Pinpoint the cell where the given text exists, returning its [x, y] midpoint coordinate. 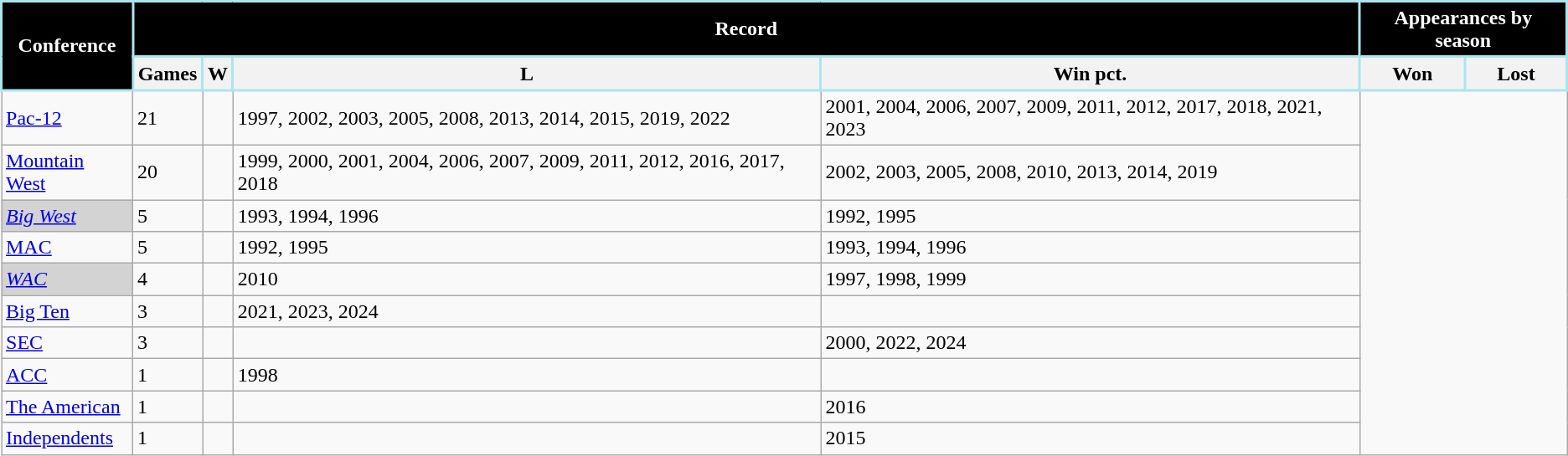
Pac-12 [67, 118]
2001, 2004, 2006, 2007, 2009, 2011, 2012, 2017, 2018, 2021, 2023 [1091, 118]
1999, 2000, 2001, 2004, 2006, 2007, 2009, 2011, 2012, 2016, 2017, 2018 [527, 172]
Big West [67, 215]
2010 [527, 279]
2002, 2003, 2005, 2008, 2010, 2013, 2014, 2019 [1091, 172]
1998 [527, 375]
4 [168, 279]
WAC [67, 279]
L [527, 74]
Lost [1516, 74]
2016 [1091, 407]
21 [168, 118]
Games [168, 74]
The American [67, 407]
Big Ten [67, 311]
1997, 1998, 1999 [1091, 279]
ACC [67, 375]
2000, 2022, 2024 [1091, 343]
2015 [1091, 438]
20 [168, 172]
Win pct. [1091, 74]
1997, 2002, 2003, 2005, 2008, 2013, 2014, 2015, 2019, 2022 [527, 118]
Won [1412, 74]
SEC [67, 343]
Record [745, 30]
2021, 2023, 2024 [527, 311]
MAC [67, 248]
Appearances by season [1462, 30]
Conference [67, 46]
W [218, 74]
Independents [67, 438]
Mountain West [67, 172]
